For the text-containing cell, return its midpoint in [x, y] coordinate format. 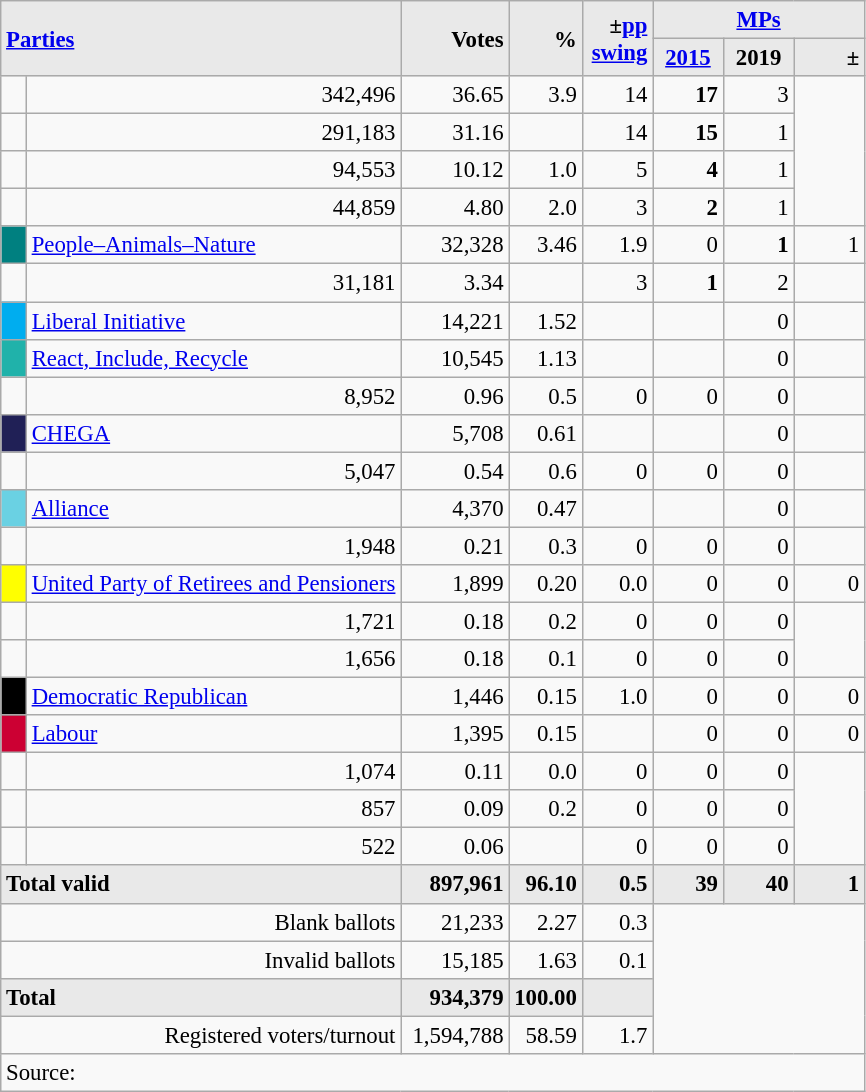
1,656 [213, 659]
14,221 [455, 321]
2019 [758, 58]
0.09 [455, 809]
Liberal Initiative [213, 321]
Registered voters/turnout [201, 1035]
15,185 [455, 960]
0.47 [546, 509]
94,553 [213, 170]
10,545 [455, 358]
934,379 [455, 997]
0.06 [455, 847]
Total valid [201, 885]
2.0 [546, 208]
1,074 [213, 772]
3.46 [546, 245]
1,721 [213, 621]
0.20 [546, 584]
21,233 [455, 922]
3.34 [455, 283]
0.6 [546, 471]
±pp swing [618, 38]
32,328 [455, 245]
897,961 [455, 885]
Total [201, 997]
MPs [759, 20]
10.12 [455, 170]
Alliance [213, 509]
0.11 [455, 772]
1.63 [546, 960]
CHEGA [213, 433]
0.54 [455, 471]
% [546, 38]
Votes [455, 38]
1,948 [213, 546]
Invalid ballots [201, 960]
291,183 [213, 133]
1.13 [546, 358]
± [830, 58]
1.9 [618, 245]
342,496 [213, 95]
44,859 [213, 208]
39 [688, 885]
React, Include, Recycle [213, 358]
Democratic Republican [213, 697]
2015 [688, 58]
0.61 [546, 433]
People–Animals–Nature [213, 245]
5,708 [455, 433]
100.00 [546, 997]
Blank ballots [201, 922]
4.80 [455, 208]
17 [688, 95]
1,899 [455, 584]
522 [213, 847]
1.7 [618, 1035]
8,952 [213, 396]
1,594,788 [455, 1035]
3.9 [546, 95]
Parties [201, 38]
36.65 [455, 95]
United Party of Retirees and Pensioners [213, 584]
4,370 [455, 509]
5 [618, 170]
5,047 [213, 471]
0.21 [455, 546]
96.10 [546, 885]
31.16 [455, 133]
Labour [213, 734]
857 [213, 809]
1,395 [455, 734]
31,181 [213, 283]
1,446 [455, 697]
2.27 [546, 922]
Source: [433, 1073]
15 [688, 133]
4 [688, 170]
40 [758, 885]
1.52 [546, 321]
58.59 [546, 1035]
0.96 [455, 396]
